Determine the (x, y) coordinate at the center of the cell enclosing the given text.  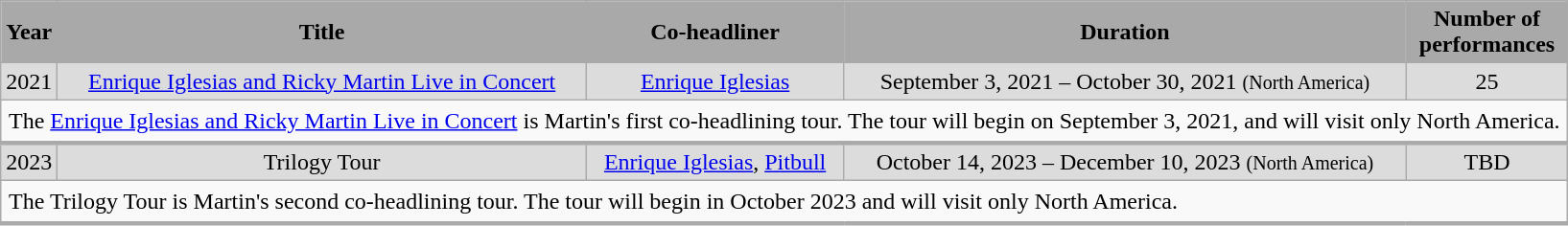
Year (29, 33)
October 14, 2023 – December 10, 2023 (North America) (1125, 162)
Trilogy Tour (322, 162)
September 3, 2021 – October 30, 2021 (North America) (1125, 81)
2021 (29, 81)
2023 (29, 162)
Enrique Iglesias and Ricky Martin Live in Concert (322, 81)
25 (1486, 81)
Enrique Iglesias (714, 81)
Enrique Iglesias, Pitbull (714, 162)
Duration (1125, 33)
Title (322, 33)
TBD (1486, 162)
Number ofperformances (1486, 33)
The Trilogy Tour is Martin's second co-headlining tour. The tour will begin in October 2023 and will visit only North America. (784, 201)
Co-headliner (714, 33)
